Output the [x, y] coordinate of the center of the cell containing the given text.  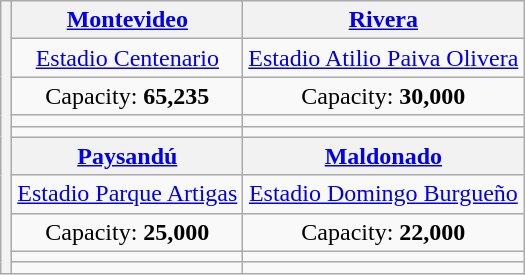
Capacity: 30,000 [384, 96]
Paysandú [128, 156]
Rivera [384, 20]
Estadio Domingo Burgueño [384, 194]
Capacity: 65,235 [128, 96]
Maldonado [384, 156]
Capacity: 25,000 [128, 232]
Estadio Centenario [128, 58]
Estadio Atilio Paiva Olivera [384, 58]
Montevideo [128, 20]
Estadio Parque Artigas [128, 194]
Capacity: 22,000 [384, 232]
